Output the (x, y) coordinate of the center of the cell containing the given text.  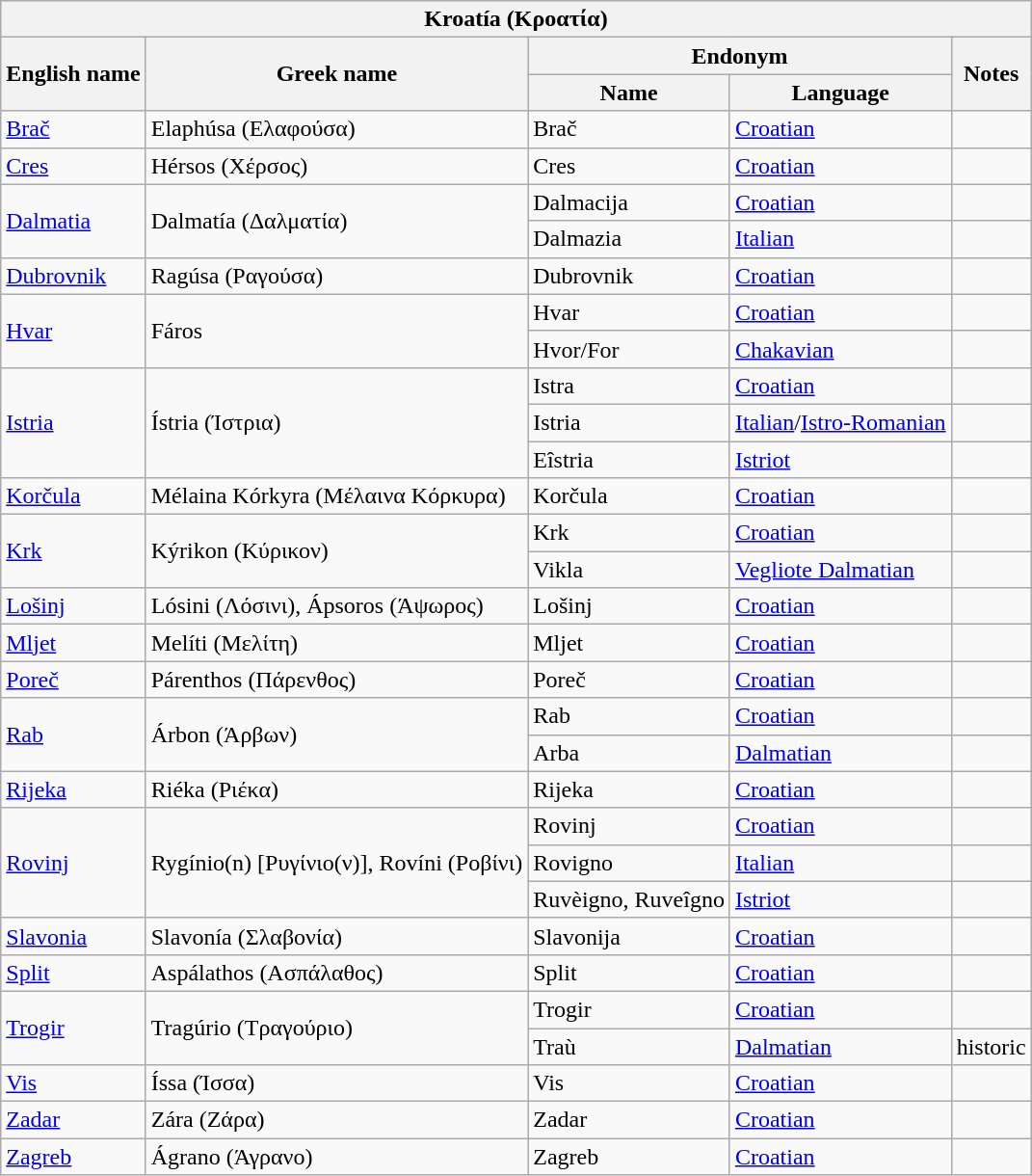
Endonym (740, 56)
Ístria (Ίστρια) (337, 422)
Mélaina Kórkyra (Μέλαινα Κόρκυρα) (337, 496)
Ruvèigno, Ruveîgno (629, 899)
Hvor/For (629, 349)
Aspálathos (Ασπάλαθος) (337, 973)
Hérsos (Χέρσος) (337, 166)
Slavonía (Σλαβονία) (337, 936)
Vikla (629, 570)
Slavonija (629, 936)
Italian/Istro-Romanian (840, 422)
Dalmatía (Δαλματία) (337, 221)
Language (840, 93)
Dalmacija (629, 202)
Traù (629, 1046)
Vegliote Dalmatian (840, 570)
Arba (629, 753)
Chakavian (840, 349)
Tragúrio (Τραγούριο) (337, 1028)
Árbon (Άρβων) (337, 735)
Dalmazia (629, 239)
Zára (Ζάρα) (337, 1120)
Fáros (337, 331)
Istra (629, 386)
Lósini (Λόσινι), Ápsoros (Άψωρος) (337, 606)
Ágrano (Άγρανο) (337, 1157)
Greek name (337, 74)
Elaphúsa (Ελαφούσα) (337, 129)
Íssa (Ίσσα) (337, 1083)
Kýrikon (Κύρικον) (337, 551)
Name (629, 93)
Riéka (Ριέκα) (337, 789)
Ragúsa (Ραγούσα) (337, 276)
Rygínio(n) [Ρυγίνιο(ν)], Rovíni (Ροβίνι) (337, 863)
Dalmatia (73, 221)
Rovigno (629, 863)
Notes (991, 74)
Eîstria (629, 460)
Párenthos (Πάρενθος) (337, 680)
English name (73, 74)
Slavonia (73, 936)
Melíti (Μελίτη) (337, 643)
Kroatía (Κροατία) (516, 19)
historic (991, 1046)
